Output the [X, Y] coordinate of the center of the cell containing the given text.  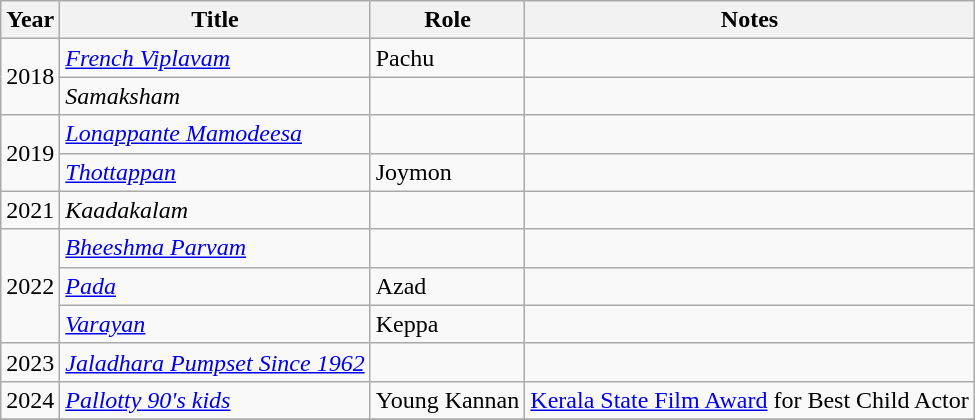
2021 [30, 210]
2022 [30, 286]
Role [448, 20]
Joymon [448, 172]
Thottappan [215, 172]
Young Kannan [448, 400]
Pada [215, 286]
Kerala State Film Award for Best Child Actor [750, 400]
2018 [30, 77]
Varayan [215, 324]
Title [215, 20]
Pachu [448, 58]
2023 [30, 362]
Pallotty 90's kids [215, 400]
Year [30, 20]
Jaladhara Pumpset Since 1962 [215, 362]
Kaadakalam [215, 210]
Azad [448, 286]
2024 [30, 400]
Notes [750, 20]
French Viplavam [215, 58]
Lonappante Mamodeesa [215, 134]
2019 [30, 153]
Bheeshma Parvam [215, 248]
Samaksham [215, 96]
Keppa [448, 324]
